Extract the (X, Y) coordinate from the center of the cell holding the provided text.  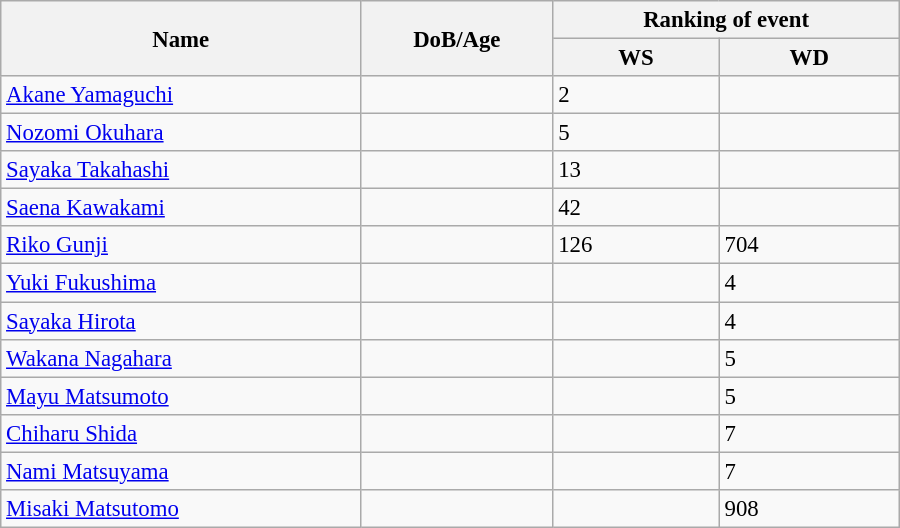
Saena Kawakami (181, 208)
Nami Matsuyama (181, 471)
42 (636, 208)
Misaki Matsutomo (181, 509)
Mayu Matsumoto (181, 396)
WD (809, 58)
Yuki Fukushima (181, 283)
126 (636, 245)
Wakana Nagahara (181, 358)
Riko Gunji (181, 245)
Nozomi Okuhara (181, 133)
13 (636, 170)
908 (809, 509)
Name (181, 38)
Sayaka Takahashi (181, 170)
WS (636, 58)
2 (636, 95)
Ranking of event (726, 20)
DoB/Age (457, 38)
704 (809, 245)
Akane Yamaguchi (181, 95)
Chiharu Shida (181, 433)
Sayaka Hirota (181, 321)
